Provide the [X, Y] coordinate of the cell's center where the given text is located.  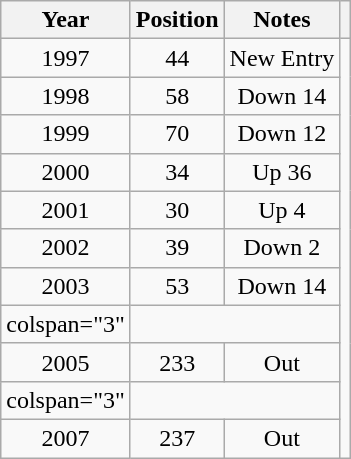
1999 [66, 134]
53 [177, 286]
Up 36 [282, 172]
Down 2 [282, 248]
2007 [66, 438]
1997 [66, 58]
39 [177, 248]
2003 [66, 286]
70 [177, 134]
New Entry [282, 58]
Notes [282, 20]
Down 12 [282, 134]
44 [177, 58]
2005 [66, 362]
Position [177, 20]
30 [177, 210]
58 [177, 96]
2001 [66, 210]
233 [177, 362]
237 [177, 438]
2000 [66, 172]
2002 [66, 248]
Year [66, 20]
Up 4 [282, 210]
34 [177, 172]
1998 [66, 96]
